Detect which cell encompasses the target text, then output its [x, y] center coordinate. 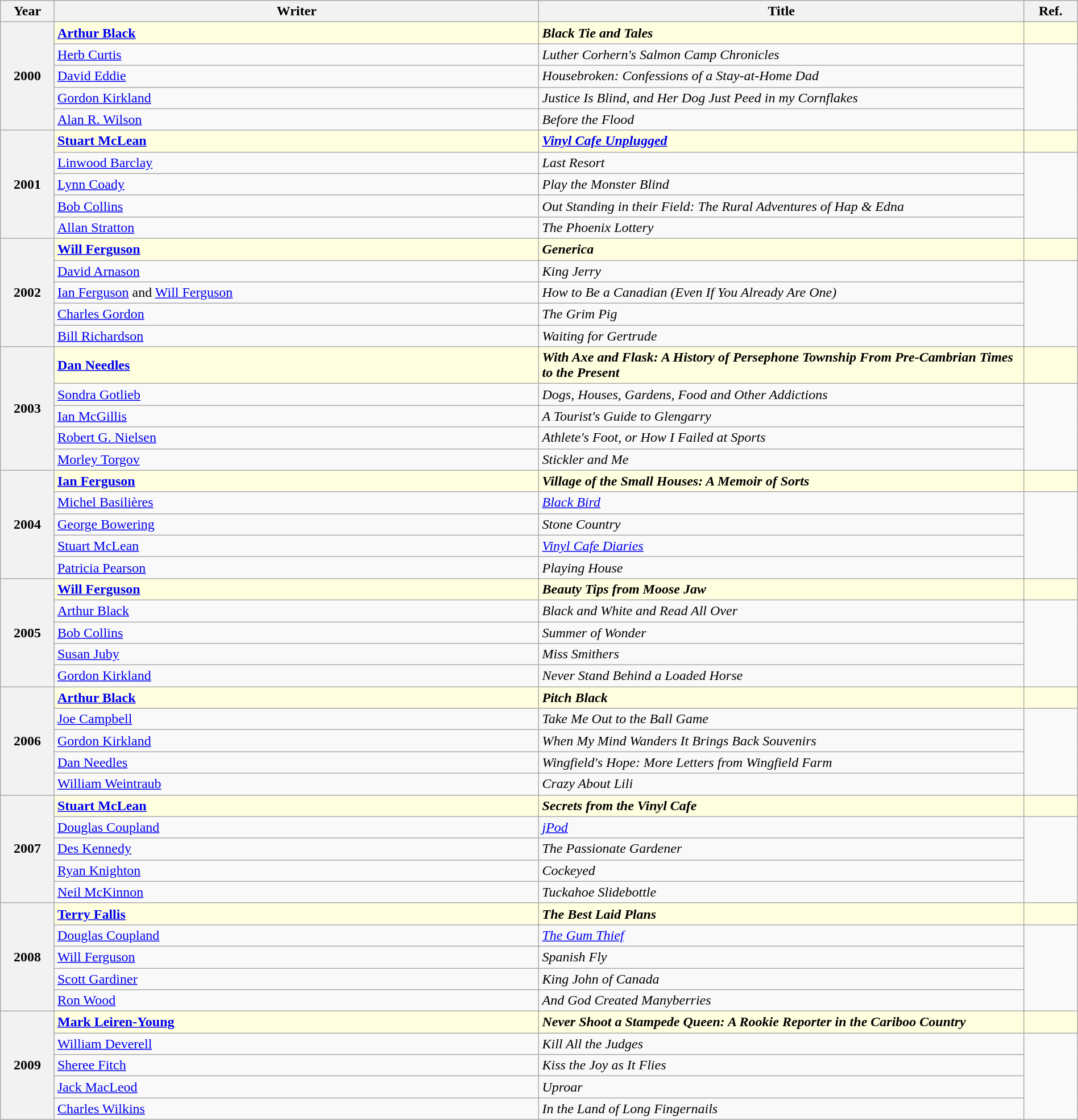
Housebroken: Confessions of a Stay-at-Home Dad [781, 76]
Athlete's Foot, or How I Failed at Sports [781, 438]
David Arnason [297, 271]
Crazy About Lili [781, 784]
Wingfield's Hope: More Letters from Wingfield Farm [781, 762]
jPod [781, 827]
Last Resort [781, 163]
2004 [27, 524]
Stone Country [781, 524]
Bill Richardson [297, 336]
Never Stand Behind a Loaded Horse [781, 676]
Waiting for Gertrude [781, 336]
Beauty Tips from Moose Jaw [781, 589]
Summer of Wonder [781, 633]
Justice Is Blind, and Her Dog Just Peed in my Cornflakes [781, 98]
Black and White and Read All Over [781, 611]
2008 [27, 957]
2002 [27, 292]
Play the Monster Blind [781, 184]
Jack MacLeod [297, 1087]
The Passionate Gardener [781, 849]
Ref. [1051, 11]
A Tourist's Guide to Glengarry [781, 416]
Secrets from the Vinyl Cafe [781, 806]
King Jerry [781, 271]
Scott Gardiner [297, 978]
Linwood Barclay [297, 163]
When My Mind Wanders It Brings Back Souvenirs [781, 741]
Joe Campbell [297, 719]
Sondra Gotlieb [297, 395]
Ron Wood [297, 1001]
Terry Fallis [297, 914]
Vinyl Cafe Unplugged [781, 141]
In the Land of Long Fingernails [781, 1109]
Never Shoot a Stampede Queen: A Rookie Reporter in the Cariboo Country [781, 1022]
Writer [297, 11]
Charles Wilkins [297, 1109]
George Bowering [297, 524]
How to Be a Canadian (Even If You Already Are One) [781, 293]
Sheree Fitch [297, 1065]
Uproar [781, 1087]
2007 [27, 849]
2001 [27, 184]
Charles Gordon [297, 314]
With Axe and Flask: A History of Persephone Township From Pre-Cambrian Times to the Present [781, 365]
Alan R. Wilson [297, 119]
Playing House [781, 567]
2000 [27, 76]
Luther Corhern's Salmon Camp Chronicles [781, 55]
Mark Leiren-Young [297, 1022]
The Phoenix Lottery [781, 227]
2009 [27, 1065]
Title [781, 11]
Miss Smithers [781, 654]
Neil McKinnon [297, 892]
Herb Curtis [297, 55]
Year [27, 11]
Kill All the Judges [781, 1044]
2005 [27, 632]
Pitch Black [781, 698]
Village of the Small Houses: A Memoir of Sorts [781, 481]
2003 [27, 408]
Patricia Pearson [297, 567]
Vinyl Cafe Diaries [781, 546]
David Eddie [297, 76]
Allan Stratton [297, 227]
Black Tie and Tales [781, 33]
Ian Ferguson [297, 481]
The Gum Thief [781, 935]
William Weintraub [297, 784]
Before the Flood [781, 119]
The Grim Pig [781, 314]
Cockeyed [781, 870]
King John of Canada [781, 978]
Robert G. Nielsen [297, 438]
William Deverell [297, 1044]
Susan Juby [297, 654]
Ryan Knighton [297, 870]
Tuckahoe Slidebottle [781, 892]
Ian Ferguson and Will Ferguson [297, 293]
Kiss the Joy as It Flies [781, 1065]
Take Me Out to the Ball Game [781, 719]
Ian McGillis [297, 416]
Dogs, Houses, Gardens, Food and Other Addictions [781, 395]
Des Kennedy [297, 849]
Stickler and Me [781, 459]
Spanish Fly [781, 957]
Generica [781, 249]
And God Created Manyberries [781, 1001]
Morley Torgov [297, 459]
2006 [27, 741]
Michel Basilières [297, 503]
Out Standing in their Field: The Rural Adventures of Hap & Edna [781, 206]
The Best Laid Plans [781, 914]
Lynn Coady [297, 184]
Black Bird [781, 503]
